For the text-containing cell, return its midpoint in [X, Y] coordinate format. 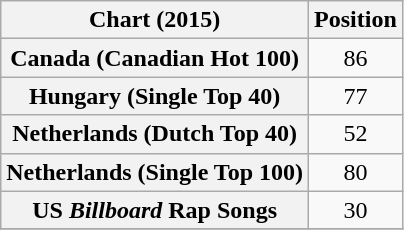
Canada (Canadian Hot 100) [155, 58]
Netherlands (Single Top 100) [155, 172]
US Billboard Rap Songs [155, 210]
Hungary (Single Top 40) [155, 96]
Chart (2015) [155, 20]
80 [356, 172]
Netherlands (Dutch Top 40) [155, 134]
30 [356, 210]
52 [356, 134]
77 [356, 96]
Position [356, 20]
86 [356, 58]
